Determine the [x, y] coordinate at the center of the cell enclosing the given text.  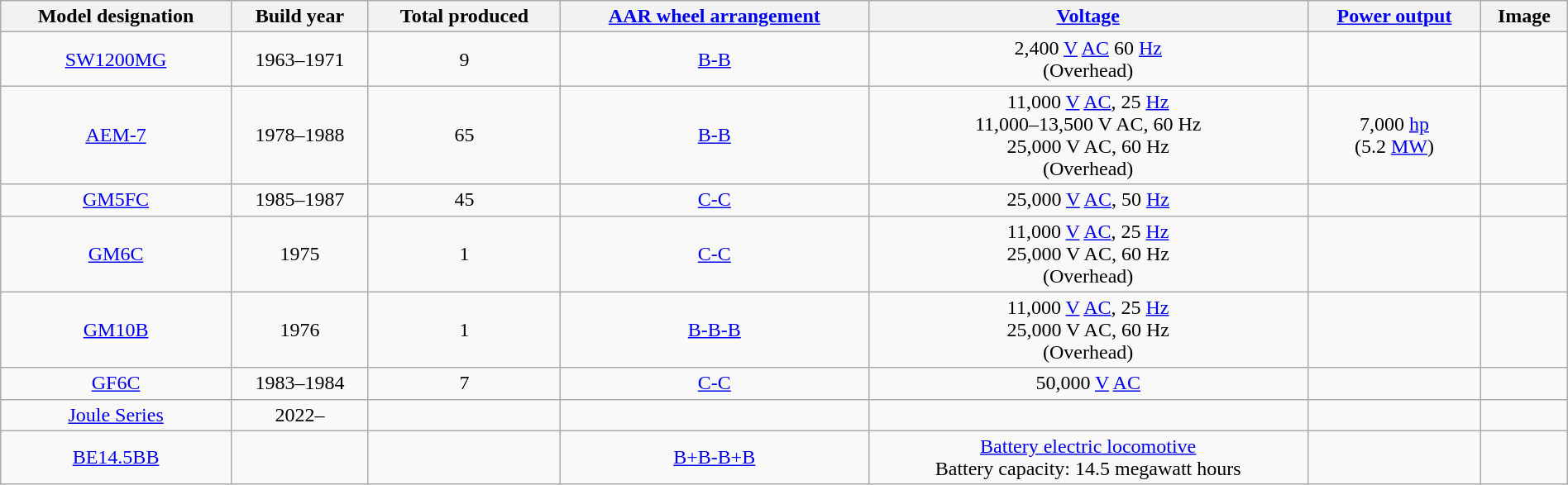
B+B-B+B [715, 458]
2022– [299, 415]
1983–1984 [299, 383]
Image [1525, 17]
1975 [299, 254]
Power output [1394, 17]
Voltage [1088, 17]
Build year [299, 17]
Battery electric locomotiveBattery capacity: 14.5 megawatt hours [1088, 458]
Model designation [116, 17]
7,000 hp(5.2 MW) [1394, 136]
25,000 V AC, 50 Hz [1088, 200]
1978–1988 [299, 136]
AEM-7 [116, 136]
GM5FC [116, 200]
1976 [299, 330]
50,000 V AC [1088, 383]
Total produced [464, 17]
GM10B [116, 330]
GM6C [116, 254]
11,000 V AC, 25 Hz11,000–13,500 V AC, 60 Hz 25,000 V AC, 60 Hz(Overhead) [1088, 136]
AAR wheel arrangement [715, 17]
Joule Series [116, 415]
7 [464, 383]
GF6C [116, 383]
1963–1971 [299, 59]
BE14.5BB [116, 458]
45 [464, 200]
65 [464, 136]
B-B-B [715, 330]
SW1200MG [116, 59]
9 [464, 59]
2,400 V AC 60 Hz(Overhead) [1088, 59]
1985–1987 [299, 200]
